Return [X, Y] of the center of cell containing provided text 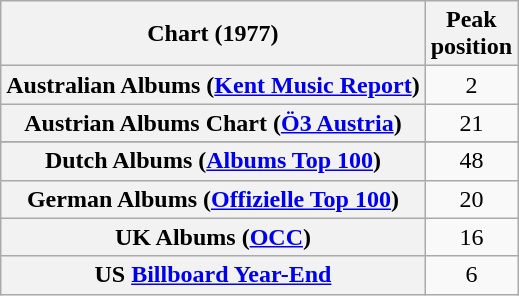
German Albums (Offizielle Top 100) [213, 199]
UK Albums (OCC) [213, 237]
6 [471, 275]
2 [471, 85]
Chart (1977) [213, 34]
21 [471, 123]
Dutch Albums (Albums Top 100) [213, 161]
US Billboard Year-End [213, 275]
20 [471, 199]
16 [471, 237]
Austrian Albums Chart (Ö3 Austria) [213, 123]
Australian Albums (Kent Music Report) [213, 85]
Peakposition [471, 34]
48 [471, 161]
